Detect which cell encompasses the target text, then output its [x, y] center coordinate. 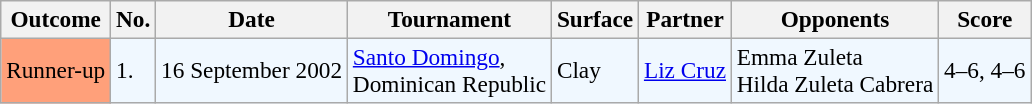
Score [985, 19]
Date [252, 19]
Clay [594, 70]
Liz Cruz [686, 70]
1. [134, 70]
Tournament [449, 19]
Partner [686, 19]
No. [134, 19]
Opponents [834, 19]
Emma Zuleta Hilda Zuleta Cabrera [834, 70]
Runner-up [56, 70]
Surface [594, 19]
16 September 2002 [252, 70]
Santo Domingo,Dominican Republic [449, 70]
Outcome [56, 19]
4–6, 4–6 [985, 70]
